From the cell containing the given text, extract its center point as [X, Y] coordinate. 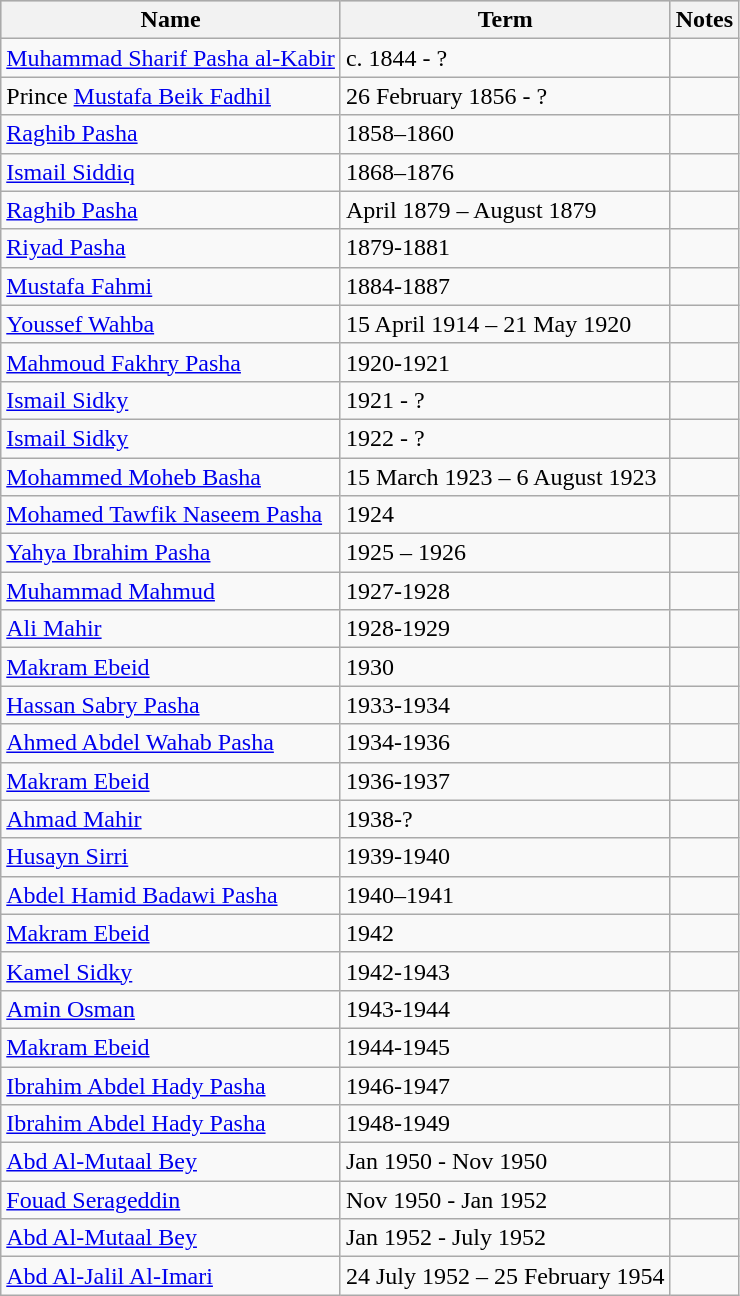
Nov 1950 - Jan 1952 [505, 1200]
Abd Al-Jalil Al-Imari [171, 1276]
1946-1947 [505, 1085]
1884-1887 [505, 286]
Hassan Sabry Pasha [171, 705]
1879-1881 [505, 248]
Mahmoud Fakhry Pasha [171, 362]
Riyad Pasha [171, 248]
Notes [704, 20]
Youssef Wahba [171, 324]
Ali Mahir [171, 629]
Muhammad Sharif Pasha al-Kabir [171, 58]
Term [505, 20]
Ahmad Mahir [171, 819]
Ismail Siddiq [171, 172]
1927-1928 [505, 591]
1924 [505, 515]
Amin Osman [171, 1009]
Yahya Ibrahim Pasha [171, 553]
Fouad Serageddin [171, 1200]
April 1879 – August 1879 [505, 210]
1921 - ? [505, 400]
1930 [505, 667]
1939-1940 [505, 857]
1943-1944 [505, 1009]
Husayn Sirri [171, 857]
1934-1936 [505, 743]
Mohammed Moheb Basha [171, 477]
Jan 1952 - July 1952 [505, 1238]
15 March 1923 – 6 August 1923 [505, 477]
1936-1937 [505, 781]
1922 - ? [505, 438]
Mustafa Fahmi [171, 286]
1928-1929 [505, 629]
Prince Mustafa Beik Fadhil [171, 96]
c. 1844 - ? [505, 58]
1942-1943 [505, 971]
1925 – 1926 [505, 553]
1858–1860 [505, 134]
1940–1941 [505, 895]
24 July 1952 – 25 February 1954 [505, 1276]
1920-1921 [505, 362]
Ahmed Abdel Wahab Pasha [171, 743]
Mohamed Tawfik Naseem Pasha [171, 515]
1938-? [505, 819]
1948-1949 [505, 1124]
1933-1934 [505, 705]
Kamel Sidky [171, 971]
Abdel Hamid Badawi Pasha [171, 895]
1868–1876 [505, 172]
Muhammad Mahmud [171, 591]
1942 [505, 933]
1944-1945 [505, 1047]
15 April 1914 – 21 May 1920 [505, 324]
Jan 1950 - Nov 1950 [505, 1162]
26 February 1856 - ? [505, 96]
Name [171, 20]
